Locate the cell with the specified text and output its (x, y) center coordinate. 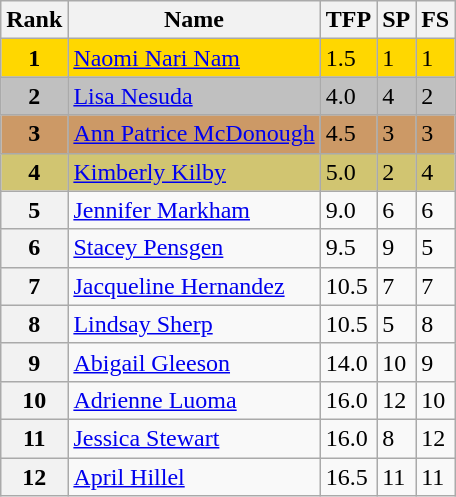
Abigail Gleeson (194, 362)
Lindsay Sherp (194, 324)
16.5 (348, 477)
Jessica Stewart (194, 438)
4.0 (348, 96)
Stacey Pensgen (194, 248)
1.5 (348, 58)
5.0 (348, 172)
April Hillel (194, 477)
Name (194, 20)
Naomi Nari Nam (194, 58)
14.0 (348, 362)
9.5 (348, 248)
Lisa Nesuda (194, 96)
Jacqueline Hernandez (194, 286)
Jennifer Markham (194, 210)
9.0 (348, 210)
Rank (34, 20)
TFP (348, 20)
4.5 (348, 134)
Kimberly Kilby (194, 172)
Adrienne Luoma (194, 400)
SP (396, 20)
FS (436, 20)
Ann Patrice McDonough (194, 134)
